Locate the cell with the specified text and output its (x, y) center coordinate. 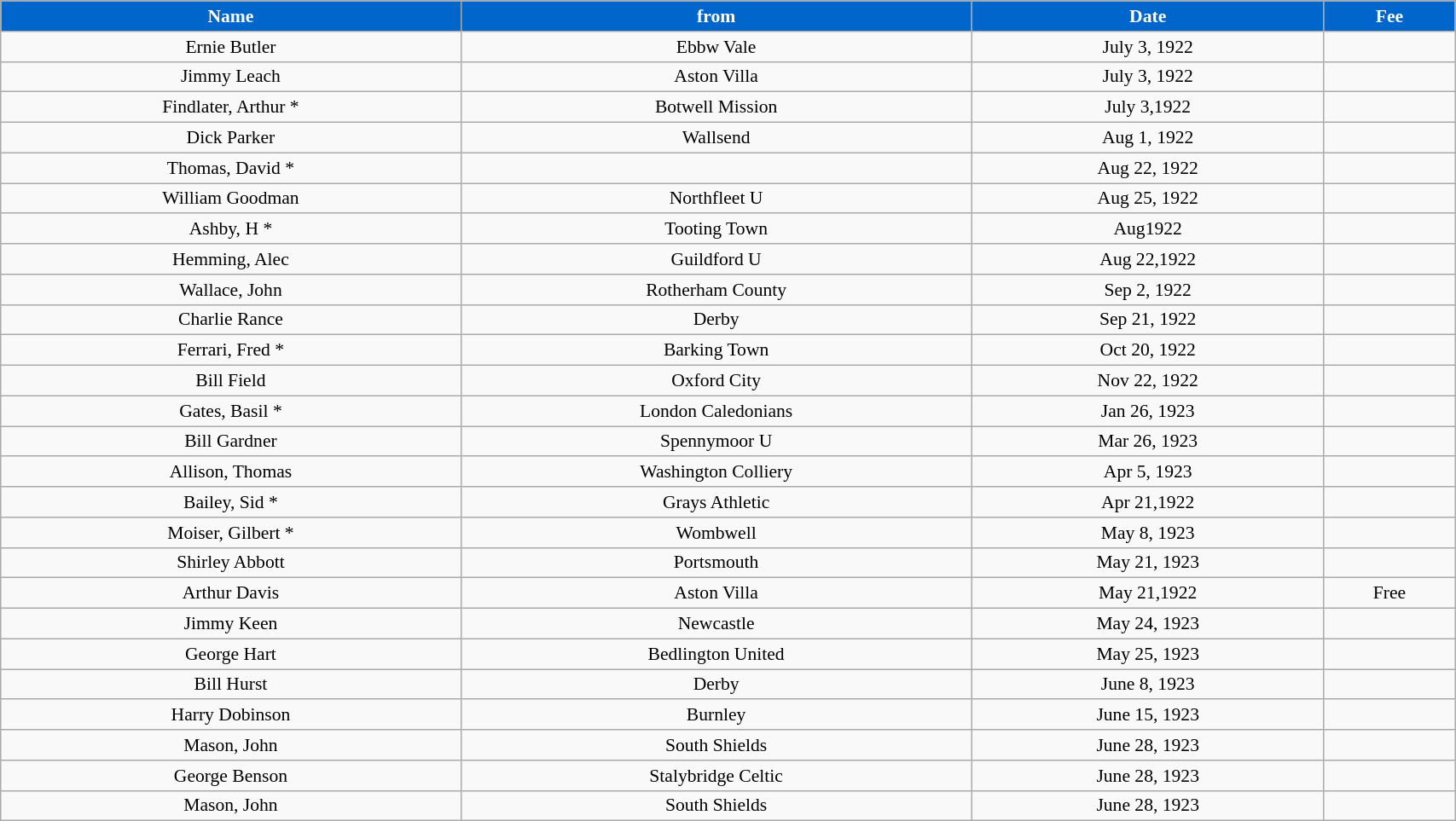
Jimmy Leach (230, 77)
Aug 22, 1922 (1148, 168)
George Hart (230, 654)
Ernie Butler (230, 47)
Hemming, Alec (230, 259)
Spennymoor U (716, 442)
London Caledonians (716, 411)
Oxford City (716, 381)
Aug 25, 1922 (1148, 199)
Portsmouth (716, 563)
Name (230, 16)
Bill Gardner (230, 442)
May 25, 1923 (1148, 654)
Washington Colliery (716, 472)
May 8, 1923 (1148, 533)
June 15, 1923 (1148, 715)
Bill Hurst (230, 685)
June 8, 1923 (1148, 685)
Charlie Rance (230, 320)
Shirley Abbott (230, 563)
May 21,1922 (1148, 593)
Sep 21, 1922 (1148, 320)
Northfleet U (716, 199)
Guildford U (716, 259)
Jimmy Keen (230, 624)
William Goodman (230, 199)
Apr 21,1922 (1148, 502)
Moiser, Gilbert * (230, 533)
Barking Town (716, 350)
Rotherham County (716, 290)
July 3,1922 (1148, 107)
Botwell Mission (716, 107)
Fee (1389, 16)
Free (1389, 593)
Apr 5, 1923 (1148, 472)
Wallsend (716, 138)
Mar 26, 1923 (1148, 442)
Ashby, H * (230, 229)
Stalybridge Celtic (716, 776)
Harry Dobinson (230, 715)
Grays Athletic (716, 502)
Aug 22,1922 (1148, 259)
Thomas, David * (230, 168)
Bedlington United (716, 654)
Nov 22, 1922 (1148, 381)
Tooting Town (716, 229)
Jan 26, 1923 (1148, 411)
Gates, Basil * (230, 411)
Bill Field (230, 381)
Aug1922 (1148, 229)
May 21, 1923 (1148, 563)
Ebbw Vale (716, 47)
Ferrari, Fred * (230, 350)
George Benson (230, 776)
May 24, 1923 (1148, 624)
from (716, 16)
Wombwell (716, 533)
Date (1148, 16)
Sep 2, 1922 (1148, 290)
Burnley (716, 715)
Allison, Thomas (230, 472)
Oct 20, 1922 (1148, 350)
Aug 1, 1922 (1148, 138)
Newcastle (716, 624)
Arthur Davis (230, 593)
Dick Parker (230, 138)
Bailey, Sid * (230, 502)
Wallace, John (230, 290)
Findlater, Arthur * (230, 107)
